Locate the cell with the specified text and output its [x, y] center coordinate. 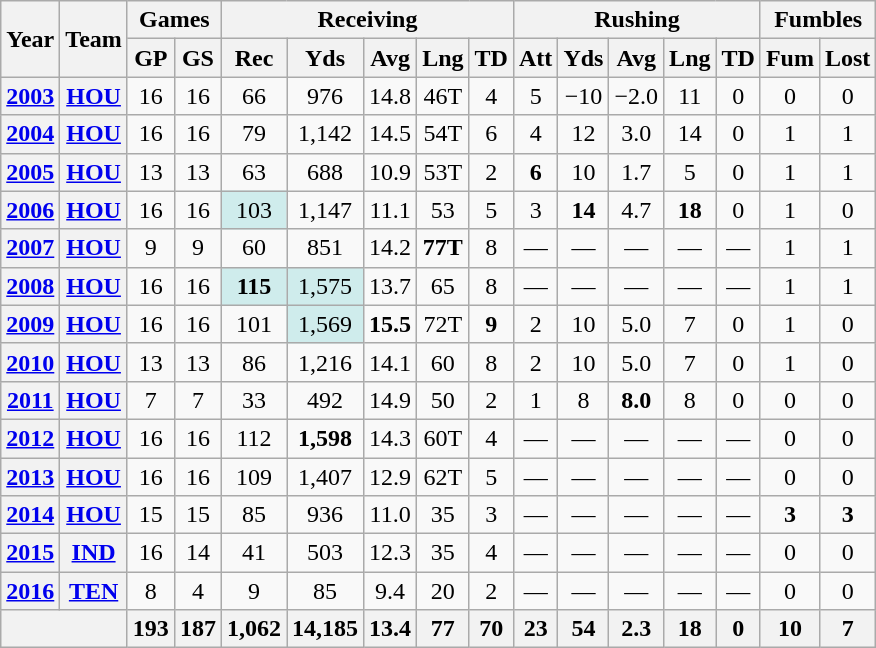
Rec [254, 58]
101 [254, 324]
Rushing [636, 20]
193 [150, 629]
77T [443, 248]
1,147 [326, 210]
−10 [584, 96]
112 [254, 438]
66 [254, 96]
Year [30, 39]
12.3 [390, 553]
1.7 [636, 172]
2013 [30, 477]
115 [254, 286]
503 [326, 553]
GS [198, 58]
2005 [30, 172]
3.0 [636, 134]
1,216 [326, 362]
15.5 [390, 324]
688 [326, 172]
109 [254, 477]
4.7 [636, 210]
Team [94, 39]
2012 [30, 438]
GP [150, 58]
2.3 [636, 629]
53 [443, 210]
Fumbles [818, 20]
79 [254, 134]
14,185 [326, 629]
1,575 [326, 286]
2011 [30, 400]
2016 [30, 591]
8.0 [636, 400]
50 [443, 400]
53T [443, 172]
54 [584, 629]
86 [254, 362]
14.9 [390, 400]
33 [254, 400]
14.1 [390, 362]
2004 [30, 134]
46T [443, 96]
54T [443, 134]
62T [443, 477]
10.9 [390, 172]
11.1 [390, 210]
2009 [30, 324]
851 [326, 248]
63 [254, 172]
187 [198, 629]
14.3 [390, 438]
2010 [30, 362]
Att [535, 58]
20 [443, 591]
2008 [30, 286]
12 [584, 134]
TEN [94, 591]
11 [690, 96]
41 [254, 553]
Fum [790, 58]
492 [326, 400]
1,062 [254, 629]
14.2 [390, 248]
14.8 [390, 96]
60T [443, 438]
11.0 [390, 515]
77 [443, 629]
72T [443, 324]
9.4 [390, 591]
1,598 [326, 438]
Games [174, 20]
2003 [30, 96]
936 [326, 515]
IND [94, 553]
Receiving [367, 20]
2006 [30, 210]
976 [326, 96]
2007 [30, 248]
12.9 [390, 477]
13.7 [390, 286]
65 [443, 286]
13.4 [390, 629]
1,569 [326, 324]
−2.0 [636, 96]
1,142 [326, 134]
14.5 [390, 134]
23 [535, 629]
1,407 [326, 477]
2014 [30, 515]
Lost [847, 58]
70 [491, 629]
103 [254, 210]
2015 [30, 553]
